From the cell containing the given text, extract its center point as [X, Y] coordinate. 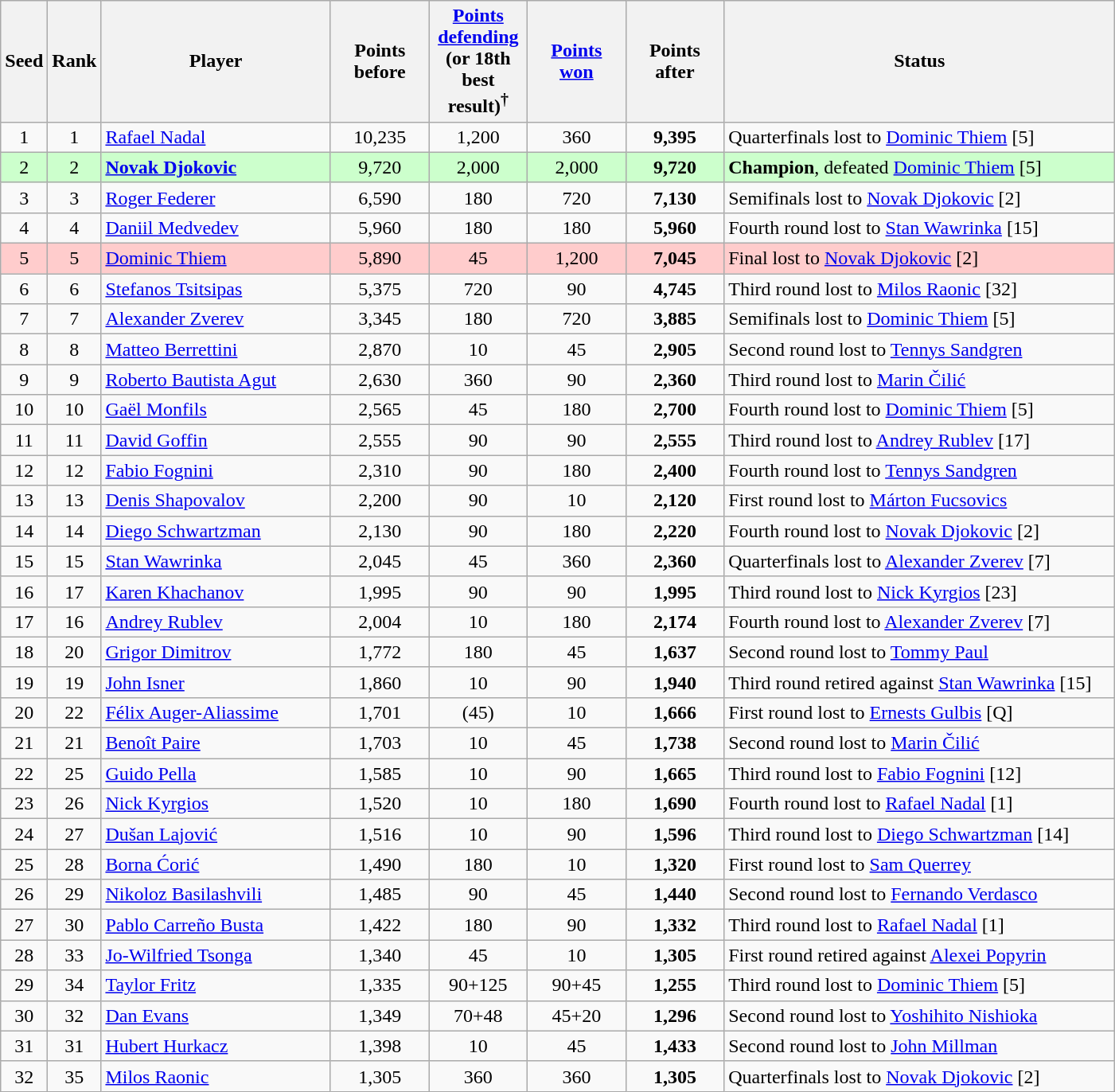
Third round lost to Nick Kyrgios [23] [920, 591]
1,585 [380, 774]
Diego Schwartzman [216, 531]
Stan Wawrinka [216, 561]
1,772 [380, 652]
Second round lost to Marin Čilić [920, 743]
1,349 [380, 1016]
1,422 [380, 925]
7,045 [675, 259]
1,860 [380, 682]
Gaël Monfils [216, 410]
6,590 [380, 197]
Borna Ćorić [216, 864]
Roberto Bautista Agut [216, 380]
2,045 [380, 561]
Fabio Fognini [216, 470]
Benoît Paire [216, 743]
33 [75, 955]
Fourth round lost to Stan Wawrinka [15] [920, 228]
John Isner [216, 682]
1,596 [675, 834]
23 [24, 804]
Player [216, 62]
1,320 [675, 864]
70+48 [478, 1016]
2,310 [380, 470]
Fourth round lost to Tennys Sandgren [920, 470]
Roger Federer [216, 197]
Third round lost to Rafael Nadal [1] [920, 925]
2,200 [380, 501]
Second round lost to Tennys Sandgren [920, 349]
Milos Raonic [216, 1076]
Taylor Fritz [216, 985]
24 [24, 834]
2,120 [675, 501]
Rafael Nadal [216, 137]
Alexander Zverev [216, 319]
3,885 [675, 319]
2,870 [380, 349]
Denis Shapovalov [216, 501]
1,490 [380, 864]
1,485 [380, 895]
Nick Kyrgios [216, 804]
Third round lost to Dominic Thiem [5] [920, 985]
Seed [24, 62]
10,235 [380, 137]
5,375 [380, 289]
1,255 [675, 985]
Second round lost to Tommy Paul [920, 652]
Jo-Wilfried Tsonga [216, 955]
Third round lost to Fabio Fognini [12] [920, 774]
Stefanos Tsitsipas [216, 289]
2,700 [675, 410]
Novak Djokovic [216, 167]
1,940 [675, 682]
1,340 [380, 955]
Points after [675, 62]
First round lost to Sam Querrey [920, 864]
2,905 [675, 349]
45+20 [577, 1016]
Nikoloz Basilashvili [216, 895]
1,701 [380, 712]
Pablo Carreño Busta [216, 925]
1,296 [675, 1016]
1,335 [380, 985]
Dušan Lajović [216, 834]
First round retired against Alexei Popyrin [920, 955]
Final lost to Novak Djokovic [2] [920, 259]
Guido Pella [216, 774]
1,433 [675, 1046]
Rank [75, 62]
1,516 [380, 834]
Grigor Dimitrov [216, 652]
Andrey Rublev [216, 622]
Points won [577, 62]
Semifinals lost to Novak Djokovic [2] [920, 197]
90+45 [577, 985]
2,565 [380, 410]
1,690 [675, 804]
2,630 [380, 380]
5,890 [380, 259]
90+125 [478, 985]
35 [75, 1076]
Points defending(or 18th best result)† [478, 62]
Félix Auger-Aliassime [216, 712]
Fourth round lost to Alexander Zverev [7] [920, 622]
Second round lost to John Millman [920, 1046]
David Goffin [216, 440]
Fourth round lost to Rafael Nadal [1] [920, 804]
1,738 [675, 743]
Quarterfinals lost to Novak Djokovic [2] [920, 1076]
Third round lost to Andrey Rublev [17] [920, 440]
Second round lost to Yoshihito Nishioka [920, 1016]
4,745 [675, 289]
Status [920, 62]
Third round lost to Milos Raonic [32] [920, 289]
Dan Evans [216, 1016]
2,220 [675, 531]
First round lost to Ernests Gulbis [Q] [920, 712]
1,520 [380, 804]
Fourth round lost to Dominic Thiem [5] [920, 410]
9,395 [675, 137]
First round lost to Márton Fucsovics [920, 501]
Second round lost to Fernando Verdasco [920, 895]
Champion, defeated Dominic Thiem [5] [920, 167]
Fourth round lost to Novak Djokovic [2] [920, 531]
Matteo Berrettini [216, 349]
2,004 [380, 622]
Third round lost to Marin Čilić [920, 380]
Quarterfinals lost to Dominic Thiem [5] [920, 137]
Third round retired against Stan Wawrinka [15] [920, 682]
Daniil Medvedev [216, 228]
1,440 [675, 895]
Hubert Hurkacz [216, 1046]
1,665 [675, 774]
34 [75, 985]
18 [24, 652]
Points before [380, 62]
Quarterfinals lost to Alexander Zverev [7] [920, 561]
1,703 [380, 743]
1,637 [675, 652]
2,130 [380, 531]
2,174 [675, 622]
7,130 [675, 197]
1,398 [380, 1046]
Dominic Thiem [216, 259]
1,332 [675, 925]
Semifinals lost to Dominic Thiem [5] [920, 319]
2,400 [675, 470]
Third round lost to Diego Schwartzman [14] [920, 834]
Karen Khachanov [216, 591]
(45) [478, 712]
3,345 [380, 319]
1,666 [675, 712]
